From the cell containing the given text, extract its center point as [X, Y] coordinate. 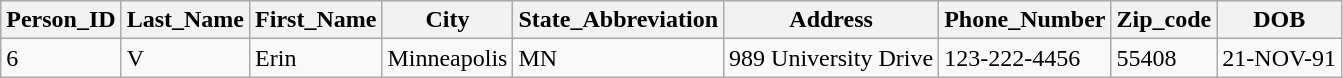
21-NOV-91 [1280, 58]
123-222-4456 [1025, 58]
Address [832, 20]
DOB [1280, 20]
City [448, 20]
989 University Drive [832, 58]
Zip_code [1164, 20]
55408 [1164, 58]
Erin [316, 58]
6 [61, 58]
V [185, 58]
State_Abbreviation [618, 20]
Phone_Number [1025, 20]
Minneapolis [448, 58]
Person_ID [61, 20]
First_Name [316, 20]
Last_Name [185, 20]
MN [618, 58]
